Determine the (X, Y) coordinate at the center of the cell enclosing the given text.  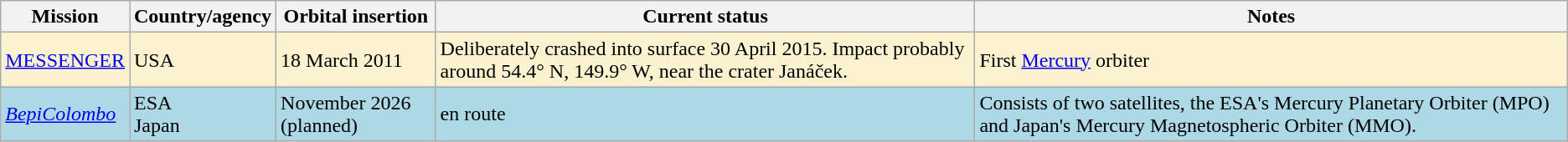
Notes (1271, 17)
November 2026 (planned) (357, 114)
Orbital insertion (357, 17)
Deliberately crashed into surface 30 April 2015. Impact probably around 54.4° N, 149.9° W, near the crater Janáček. (705, 60)
Country/agency (203, 17)
ESA Japan (203, 114)
Consists of two satellites, the ESA's Mercury Planetary Orbiter (MPO) and Japan's Mercury Magnetospheric Orbiter (MMO). (1271, 114)
en route (705, 114)
Mission (65, 17)
Current status (705, 17)
First Mercury orbiter (1271, 60)
BepiColombo (65, 114)
USA (203, 60)
18 March 2011 (357, 60)
MESSENGER (65, 60)
